Output the (x, y) coordinate of the center of the cell containing the given text.  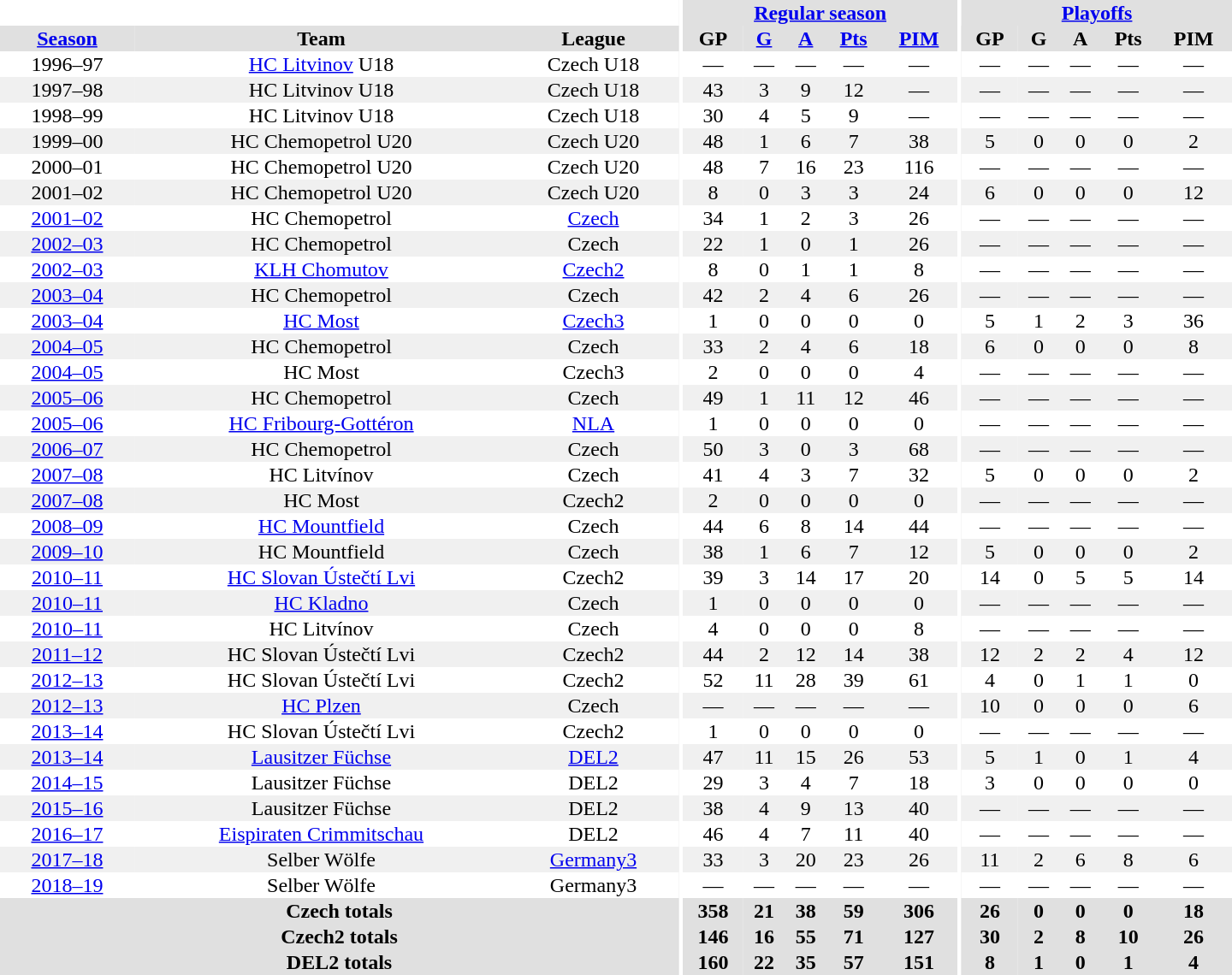
1998–99 (67, 115)
68 (919, 449)
1997–98 (67, 90)
Team (322, 38)
2015–16 (67, 808)
28 (806, 680)
DEL2 totals (339, 962)
15 (806, 757)
13 (854, 808)
HC Plzen (322, 706)
2011–12 (67, 654)
17 (854, 577)
358 (713, 911)
29 (713, 783)
55 (806, 937)
146 (713, 937)
35 (806, 962)
2000–01 (67, 167)
Czech2 totals (339, 937)
34 (713, 218)
41 (713, 475)
2017–18 (67, 860)
52 (713, 680)
47 (713, 757)
53 (919, 757)
2006–07 (67, 449)
1996–97 (67, 64)
32 (919, 475)
HC Fribourg-Gottéron (322, 423)
Regular season (820, 13)
306 (919, 911)
42 (713, 295)
24 (919, 192)
HC Kladno (322, 603)
61 (919, 680)
2014–15 (67, 783)
151 (919, 962)
1999–00 (67, 141)
Czech totals (339, 911)
116 (919, 167)
160 (713, 962)
57 (854, 962)
127 (919, 937)
43 (713, 90)
49 (713, 398)
36 (1193, 321)
2016–17 (67, 834)
NLA (594, 423)
Season (67, 38)
2018–19 (67, 885)
50 (713, 449)
2008–09 (67, 526)
Playoffs (1097, 13)
71 (854, 937)
2009–10 (67, 552)
21 (765, 911)
League (594, 38)
KLH Chomutov (322, 269)
Eispiraten Crimmitschau (322, 834)
59 (854, 911)
